Find where the given text appears and provide that cell's center as (X, Y) coordinate. 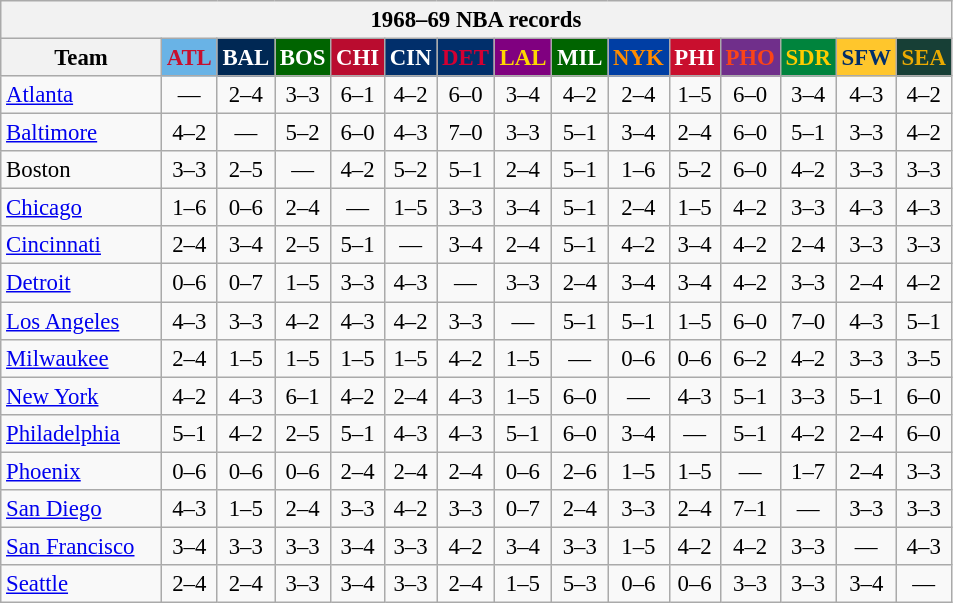
MIL (580, 58)
3–5 (924, 358)
7–1 (750, 509)
6–2 (750, 358)
Atlanta (82, 95)
BOS (303, 58)
SDR (808, 58)
ATL (189, 58)
Team (82, 58)
1–7 (808, 471)
NYK (638, 58)
Philadelphia (82, 433)
Seattle (82, 584)
SFW (866, 58)
Milwaukee (82, 358)
Boston (82, 170)
PHI (694, 58)
DET (466, 58)
Cincinnati (82, 245)
Los Angeles (82, 321)
CIN (410, 58)
Phoenix (82, 471)
SEA (924, 58)
1968–69 NBA records (476, 20)
San Diego (82, 509)
5–3 (580, 584)
2–6 (580, 471)
PHO (750, 58)
BAL (246, 58)
Baltimore (82, 133)
Detroit (82, 283)
New York (82, 396)
Chicago (82, 208)
CHI (358, 58)
San Francisco (82, 546)
LAL (522, 58)
